Output the [x, y] coordinate of the center of the cell containing the given text.  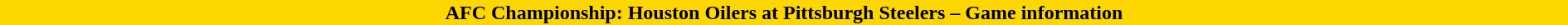
AFC Championship: Houston Oilers at Pittsburgh Steelers – Game information [784, 12]
